Return [x, y] of the center of cell containing provided text 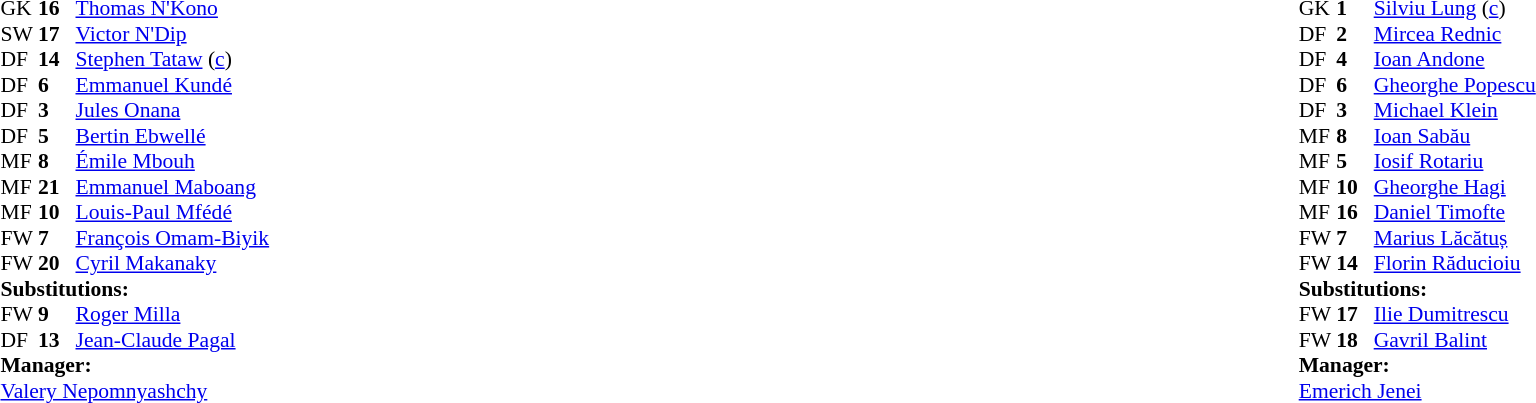
Marius Lăcătuș [1455, 238]
Ioan Sabău [1455, 136]
Bertin Ebwellé [173, 136]
Émile Mbouh [173, 161]
Ioan Andone [1455, 59]
Gheorghe Hagi [1455, 187]
16 [1355, 213]
Gheorghe Popescu [1455, 85]
2 [1355, 34]
Stephen Tataw (c) [173, 59]
Daniel Timofte [1455, 213]
9 [57, 315]
Florin Răducioiu [1455, 263]
Emmanuel Maboang [173, 187]
Jules Onana [173, 111]
François Omam-Biyik [173, 238]
Louis-Paul Mfédé [173, 213]
Iosif Rotariu [1455, 161]
20 [57, 263]
Roger Milla [173, 315]
Emmanuel Kundé [173, 85]
18 [1355, 340]
Jean-Claude Pagal [173, 340]
Ilie Dumitrescu [1455, 315]
SW [19, 34]
Michael Klein [1455, 111]
Cyril Makanaky [173, 263]
4 [1355, 59]
Victor N'Dip [173, 34]
Gavril Balint [1455, 340]
13 [57, 340]
21 [57, 187]
Mircea Rednic [1455, 34]
